Capture the cell that displays the provided text and extract its (x, y) central coordinate. 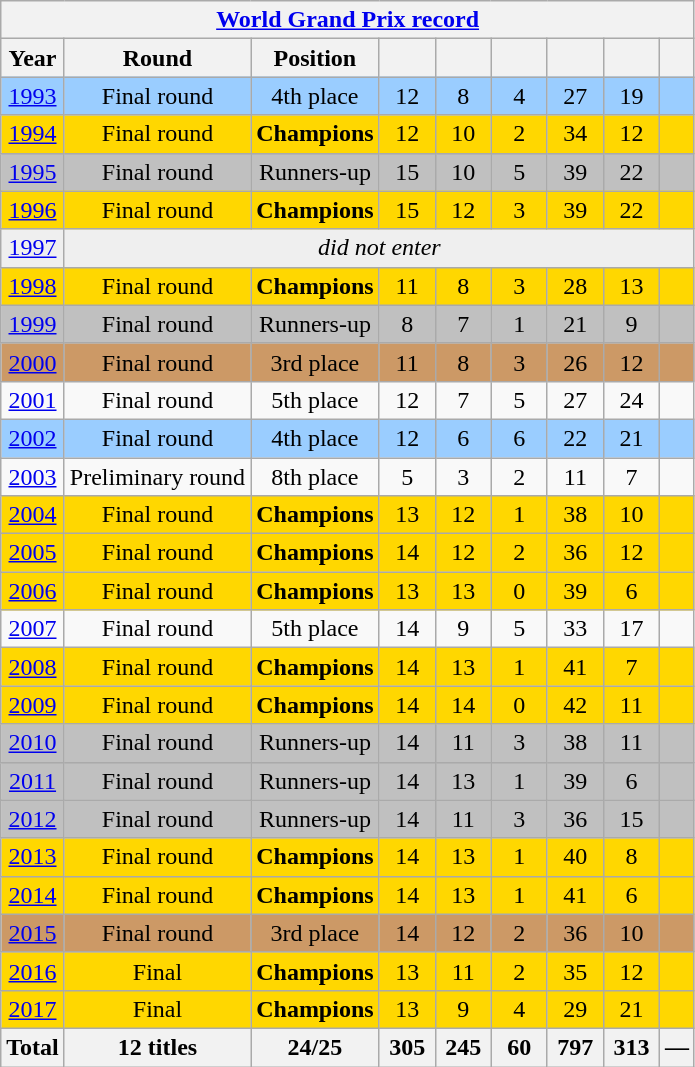
19 (631, 96)
1999 (33, 324)
did not enter (379, 248)
2007 (33, 629)
2010 (33, 743)
28 (575, 286)
1998 (33, 286)
35 (575, 971)
2014 (33, 895)
Position (315, 58)
1993 (33, 96)
8th place (315, 477)
2005 (33, 553)
42 (575, 705)
1995 (33, 172)
— (676, 1047)
2015 (33, 933)
34 (575, 134)
1994 (33, 134)
40 (575, 857)
2012 (33, 819)
33 (575, 629)
World Grand Prix record (348, 20)
60 (519, 1047)
2008 (33, 667)
1997 (33, 248)
313 (631, 1047)
2011 (33, 781)
Round (157, 58)
2004 (33, 515)
797 (575, 1047)
Total (33, 1047)
2006 (33, 591)
26 (575, 362)
29 (575, 1009)
2003 (33, 477)
24/25 (315, 1047)
1996 (33, 210)
2002 (33, 438)
Year (33, 58)
2016 (33, 971)
2009 (33, 705)
Preliminary round (157, 477)
24 (631, 400)
2017 (33, 1009)
2001 (33, 400)
245 (463, 1047)
2013 (33, 857)
2000 (33, 362)
305 (407, 1047)
17 (631, 629)
12 titles (157, 1047)
